For the text-containing cell, return its midpoint in (X, Y) coordinate format. 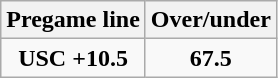
Pregame line (74, 20)
USC +10.5 (74, 58)
Over/under (210, 20)
67.5 (210, 58)
